Scan for the cell matching the given text and deliver its (X, Y) coordinate at center. 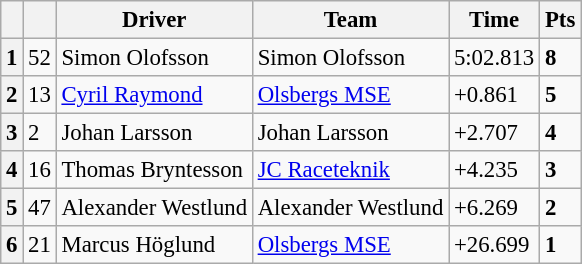
8 (560, 58)
47 (40, 208)
Time (494, 20)
Team (350, 20)
Pts (560, 20)
+6.269 (494, 208)
6 (12, 245)
Cyril Raymond (154, 95)
Driver (154, 20)
52 (40, 58)
+2.707 (494, 133)
Marcus Höglund (154, 245)
21 (40, 245)
13 (40, 95)
+26.699 (494, 245)
5:02.813 (494, 58)
+0.861 (494, 95)
+4.235 (494, 170)
JC Raceteknik (350, 170)
Thomas Bryntesson (154, 170)
16 (40, 170)
